Identify which cell holds the provided text, then report its [X, Y] central coordinate. 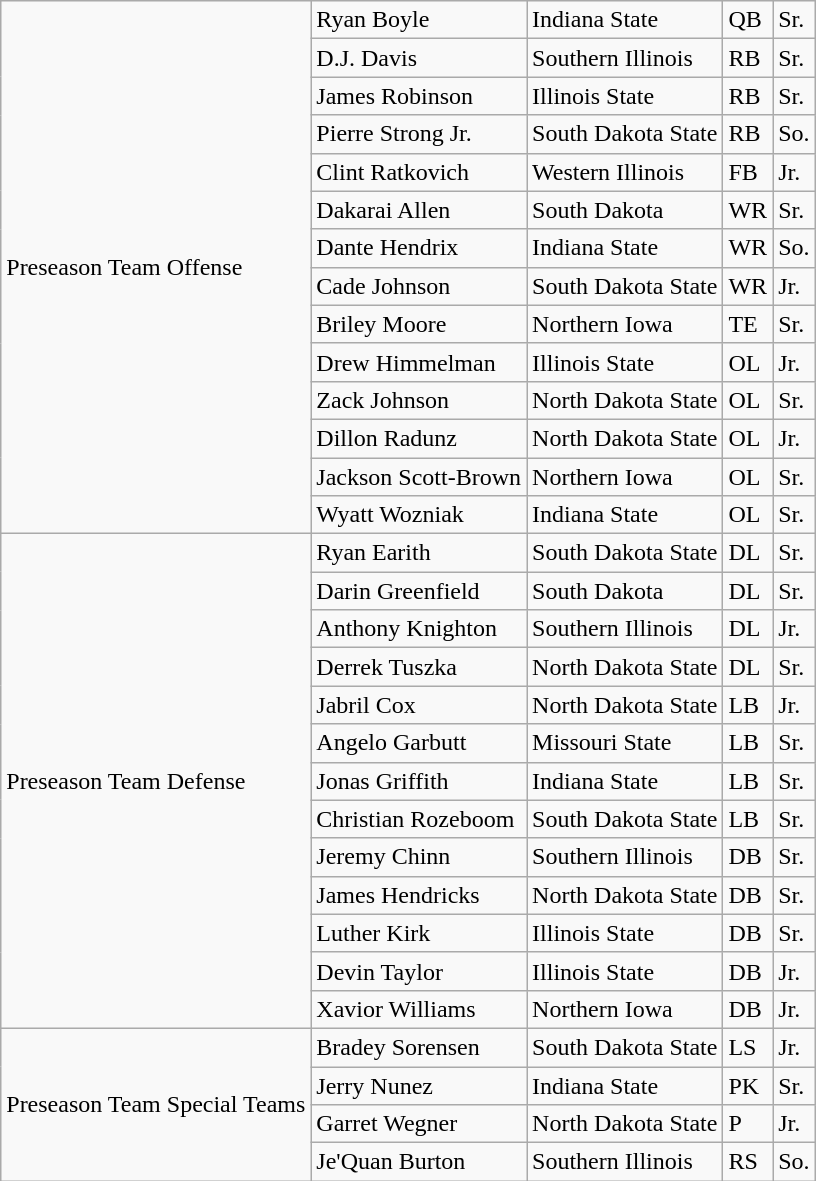
James Hendricks [419, 895]
QB [748, 20]
Derrek Tuszka [419, 667]
Zack Johnson [419, 400]
Clint Ratkovich [419, 172]
TE [748, 324]
Je'Quan Burton [419, 1162]
Cade Johnson [419, 286]
Wyatt Wozniak [419, 515]
Preseason Team Offense [156, 268]
James Robinson [419, 96]
Jabril Cox [419, 705]
PK [748, 1085]
Pierre Strong Jr. [419, 134]
RS [748, 1162]
Dillon Radunz [419, 438]
Missouri State [625, 743]
Drew Himmelman [419, 362]
Dakarai Allen [419, 210]
Jonas Griffith [419, 781]
Preseason Team Special Teams [156, 1104]
Angelo Garbutt [419, 743]
Anthony Knighton [419, 629]
Garret Wegner [419, 1124]
Bradey Sorensen [419, 1047]
Xavior Williams [419, 1009]
Preseason Team Defense [156, 782]
Dante Hendrix [419, 248]
Jeremy Chinn [419, 857]
Ryan Earith [419, 553]
Devin Taylor [419, 971]
Briley Moore [419, 324]
D.J. Davis [419, 58]
P [748, 1124]
Luther Kirk [419, 933]
Jerry Nunez [419, 1085]
Jackson Scott-Brown [419, 477]
Darin Greenfield [419, 591]
Ryan Boyle [419, 20]
Christian Rozeboom [419, 819]
LS [748, 1047]
Western Illinois [625, 172]
FB [748, 172]
